Identify which cell holds the provided text, then report its [x, y] central coordinate. 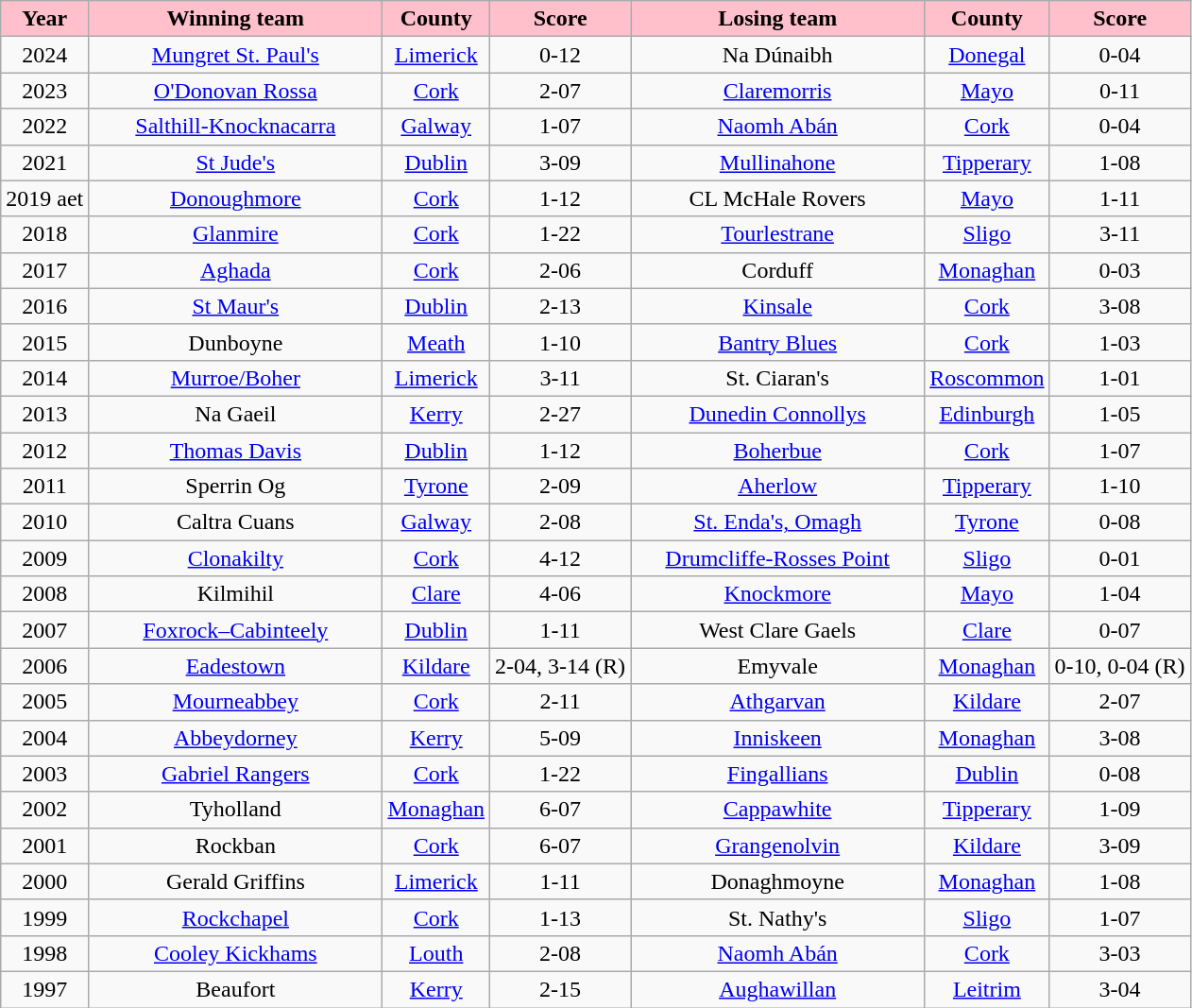
Mourneabbey [236, 702]
Bantry Blues [778, 342]
Aherlow [778, 487]
Kilmihil [236, 594]
Claremorris [778, 91]
4-06 [561, 594]
Na Dúnaibh [778, 55]
Kinsale [778, 306]
Eadestown [236, 666]
Gabriel Rangers [236, 774]
2006 [45, 666]
0-01 [1120, 558]
Donaghmoyne [778, 881]
Rockban [236, 846]
2014 [45, 378]
Donoughmore [236, 198]
Mungret St. Paul's [236, 55]
Emyvale [778, 666]
Beaufort [236, 989]
Aghada [236, 270]
1-09 [1120, 810]
Tyholland [236, 810]
Cooley Kickhams [236, 953]
2017 [45, 270]
2022 [45, 127]
5-09 [561, 738]
2023 [45, 91]
Edinburgh [987, 414]
St. Ciaran's [778, 378]
Abbeydorney [236, 738]
St. Nathy's [778, 917]
0-12 [561, 55]
Dunboyne [236, 342]
Sperrin Og [236, 487]
2002 [45, 810]
2-13 [561, 306]
2007 [45, 630]
Meath [436, 342]
Knockmore [778, 594]
Corduff [778, 270]
Mullinahone [778, 162]
2013 [45, 414]
Inniskeen [778, 738]
Gerald Griffins [236, 881]
Tourlestrane [778, 234]
3-04 [1120, 989]
2-15 [561, 989]
2008 [45, 594]
Roscommon [987, 378]
Fingallians [778, 774]
Aughawillan [778, 989]
1998 [45, 953]
2021 [45, 162]
St. Enda's, Omagh [778, 522]
2-09 [561, 487]
Foxrock–Cabinteely [236, 630]
2-27 [561, 414]
2-06 [561, 270]
2000 [45, 881]
Thomas Davis [236, 451]
2019 aet [45, 198]
2024 [45, 55]
Glanmire [236, 234]
2012 [45, 451]
CL McHale Rovers [778, 198]
2015 [45, 342]
1-01 [1120, 378]
Winning team [236, 19]
2009 [45, 558]
2-04, 3-14 (R) [561, 666]
Year [45, 19]
2010 [45, 522]
Rockchapel [236, 917]
Clonakilty [236, 558]
0-03 [1120, 270]
Louth [436, 953]
O'Donovan Rossa [236, 91]
2011 [45, 487]
2001 [45, 846]
Grangenolvin [778, 846]
St Jude's [236, 162]
Donegal [987, 55]
2018 [45, 234]
2004 [45, 738]
0-10, 0-04 (R) [1120, 666]
1999 [45, 917]
4-12 [561, 558]
1-05 [1120, 414]
1-03 [1120, 342]
Dunedin Connollys [778, 414]
St Maur's [236, 306]
Salthill-Knocknacarra [236, 127]
2-11 [561, 702]
1-04 [1120, 594]
2005 [45, 702]
0-11 [1120, 91]
Leitrim [987, 989]
Caltra Cuans [236, 522]
3-03 [1120, 953]
Murroe/Boher [236, 378]
2003 [45, 774]
2016 [45, 306]
1-13 [561, 917]
1997 [45, 989]
West Clare Gaels [778, 630]
Boherbue [778, 451]
Athgarvan [778, 702]
Losing team [778, 19]
0-07 [1120, 630]
Cappawhite [778, 810]
Drumcliffe-Rosses Point [778, 558]
Na Gaeil [236, 414]
